For the text-containing cell, return its midpoint in [X, Y] coordinate format. 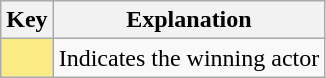
Explanation [189, 20]
Key [27, 20]
Indicates the winning actor [189, 58]
